Search for the cell housing the specified text and yield its (X, Y) center coordinate. 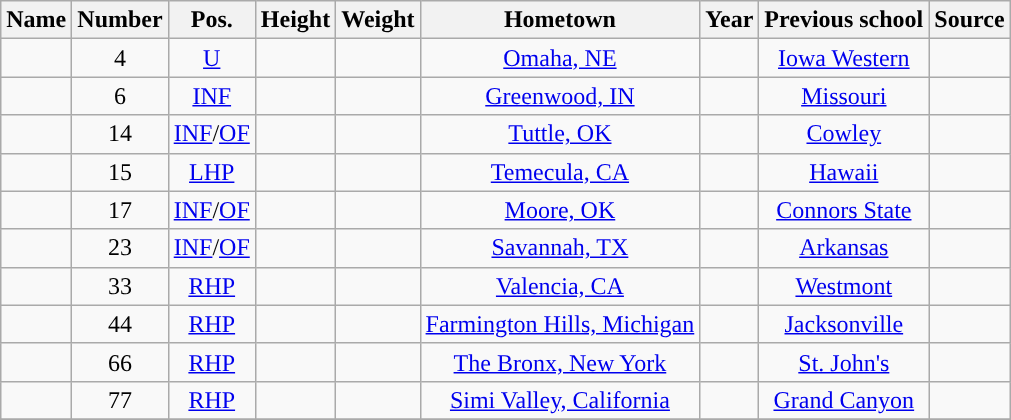
Jacksonville (844, 324)
Connors State (844, 210)
Greenwood, IN (560, 96)
14 (120, 134)
44 (120, 324)
Valencia, CA (560, 286)
66 (120, 362)
15 (120, 172)
Weight (378, 20)
Missouri (844, 96)
Farmington Hills, Michigan (560, 324)
Iowa Western (844, 58)
INF (212, 96)
Name (36, 20)
17 (120, 210)
Previous school (844, 20)
Source (970, 20)
St. John's (844, 362)
4 (120, 58)
Grand Canyon (844, 400)
Simi Valley, California (560, 400)
Tuttle, OK (560, 134)
U (212, 58)
Moore, OK (560, 210)
77 (120, 400)
Westmont (844, 286)
The Bronx, New York (560, 362)
Temecula, CA (560, 172)
Height (295, 20)
Arkansas (844, 248)
Hawaii (844, 172)
Pos. (212, 20)
6 (120, 96)
33 (120, 286)
Omaha, NE (560, 58)
23 (120, 248)
Hometown (560, 20)
Number (120, 20)
Savannah, TX (560, 248)
LHP (212, 172)
Cowley (844, 134)
Year (730, 20)
